Determine the [X, Y] coordinate at the center of the cell enclosing the given text.  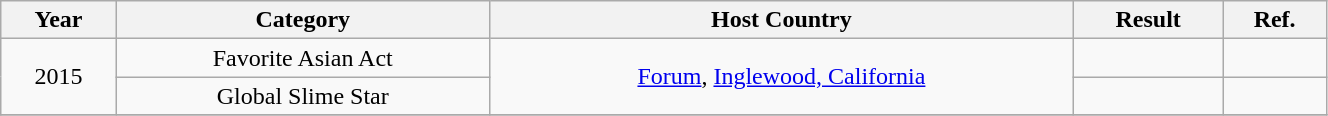
Forum, Inglewood, California [781, 77]
Favorite Asian Act [302, 58]
Category [302, 20]
2015 [58, 77]
Result [1148, 20]
Host Country [781, 20]
Global Slime Star [302, 96]
Year [58, 20]
Ref. [1275, 20]
